Output the [x, y] coordinate of the center of the cell containing the given text.  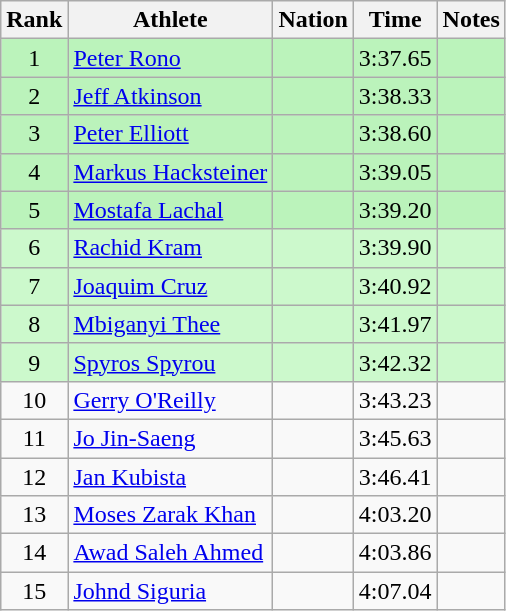
7 [34, 286]
9 [34, 362]
Rank [34, 20]
14 [34, 553]
Athlete [170, 20]
Notes [471, 20]
Spyros Spyrou [170, 362]
8 [34, 324]
3:38.33 [395, 96]
3:45.63 [395, 438]
11 [34, 438]
4:03.86 [395, 553]
3:43.23 [395, 400]
3:39.05 [395, 172]
3:42.32 [395, 362]
Peter Rono [170, 58]
Awad Saleh Ahmed [170, 553]
Jo Jin-Saeng [170, 438]
Jeff Atkinson [170, 96]
Rachid Kram [170, 248]
Nation [313, 20]
1 [34, 58]
3:41.97 [395, 324]
Mbiganyi Thee [170, 324]
Joaquim Cruz [170, 286]
13 [34, 515]
Time [395, 20]
3:39.20 [395, 210]
Jan Kubista [170, 477]
3:39.90 [395, 248]
Moses Zarak Khan [170, 515]
4 [34, 172]
3 [34, 134]
Johnd Siguria [170, 591]
Markus Hacksteiner [170, 172]
Gerry O'Reilly [170, 400]
4:07.04 [395, 591]
6 [34, 248]
12 [34, 477]
5 [34, 210]
10 [34, 400]
15 [34, 591]
3:46.41 [395, 477]
Peter Elliott [170, 134]
3:40.92 [395, 286]
3:37.65 [395, 58]
Mostafa Lachal [170, 210]
3:38.60 [395, 134]
4:03.20 [395, 515]
2 [34, 96]
